Detect which cell encompasses the target text, then output its [X, Y] center coordinate. 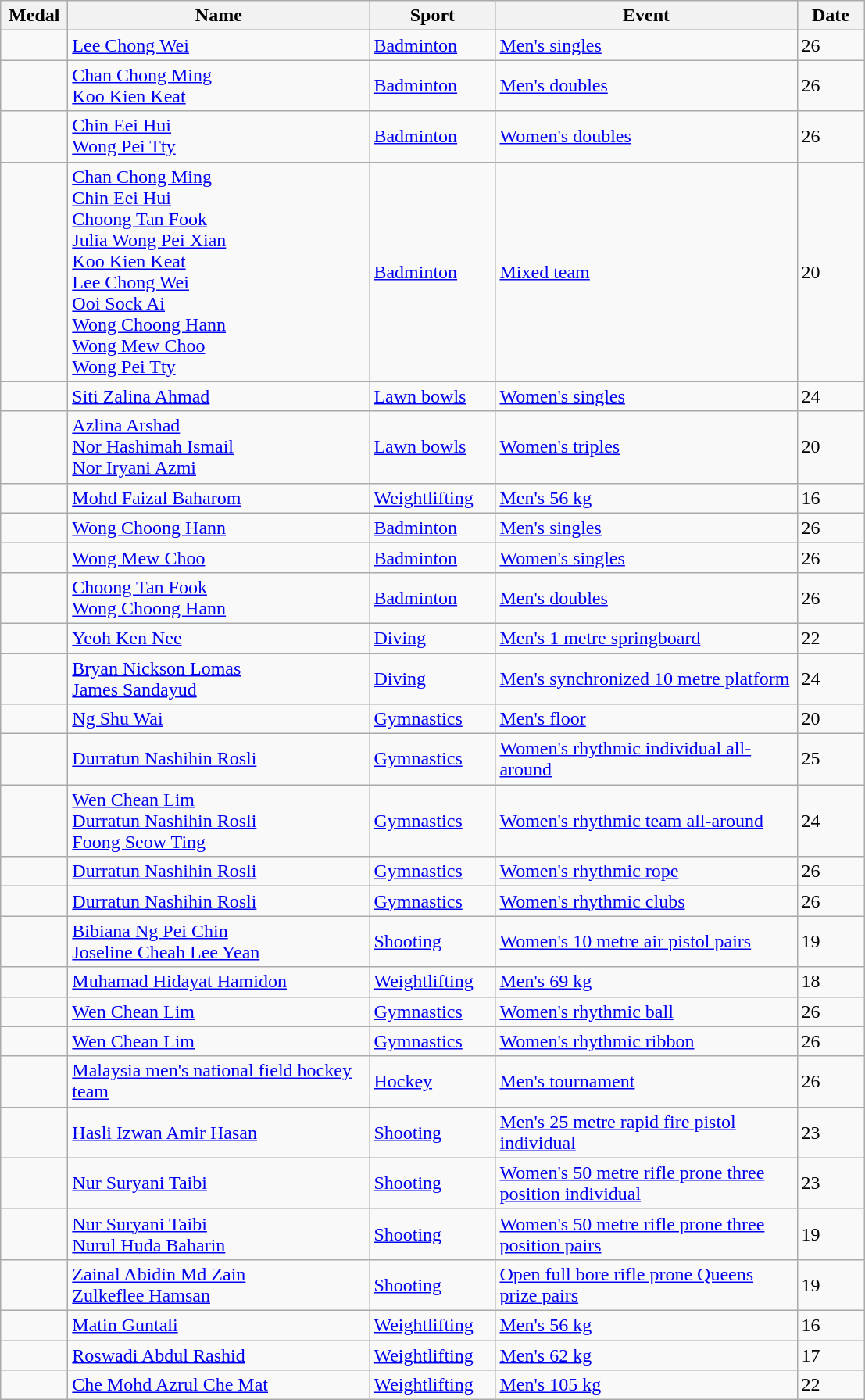
Wen Chean LimDurratun Nashihin RosliFoong Seow Ting [219, 821]
18 [831, 982]
Chan Chong MingChin Eei HuiChoong Tan FookJulia Wong Pei XianKoo Kien KeatLee Chong WeiOoi Sock AiWong Choong HannWong Mew ChooWong Pei Tty [219, 272]
Siti Zalina Ahmad [219, 396]
Men's tournament [646, 1082]
Chan Chong MingKoo Kien Keat [219, 86]
Men's 69 kg [646, 982]
Women's rhythmic ball [646, 1012]
Chin Eei HuiWong Pei Tty [219, 136]
Wong Choong Hann [219, 528]
Women's 10 metre air pistol pairs [646, 941]
Women's doubles [646, 136]
Event [646, 16]
Ng Shu Wai [219, 719]
Women's rhythmic clubs [646, 901]
Men's synchronized 10 metre platform [646, 679]
Lee Chong Wei [219, 45]
Men's 1 metre springboard [646, 638]
Bibiana Ng Pei ChinJoseline Cheah Lee Yean [219, 941]
Che Mohd Azrul Che Mat [219, 1385]
Nur Suryani Taibi [219, 1183]
Open full bore rifle prone Queens prize pairs [646, 1285]
Malaysia men's national field hockey team [219, 1082]
Medal [34, 16]
Men's 105 kg [646, 1385]
Date [831, 16]
Mixed team [646, 272]
Women's rhythmic ribbon [646, 1041]
Yeoh Ken Nee [219, 638]
Azlina ArshadNor Hashimah IsmailNor Iryani Azmi [219, 447]
Women's rhythmic team all-around [646, 821]
Women's rhythmic individual all-around [646, 760]
Matin Guntali [219, 1325]
Women's triples [646, 447]
Men's floor [646, 719]
17 [831, 1355]
Men's 62 kg [646, 1355]
Choong Tan FookWong Choong Hann [219, 597]
Mohd Faizal Baharom [219, 498]
Hockey [433, 1082]
Name [219, 16]
Zainal Abidin Md ZainZulkeflee Hamsan [219, 1285]
Nur Suryani TaibiNurul Huda Baharin [219, 1234]
Bryan Nickson LomasJames Sandayud [219, 679]
Wong Mew Choo [219, 557]
Women's 50 metre rifle prone three position individual [646, 1183]
Women's rhythmic rope [646, 872]
Sport [433, 16]
25 [831, 760]
Roswadi Abdul Rashid [219, 1355]
Muhamad Hidayat Hamidon [219, 982]
Men's 25 metre rapid fire pistol individual [646, 1132]
Hasli Izwan Amir Hasan [219, 1132]
Women's 50 metre rifle prone three position pairs [646, 1234]
